Capture the cell that displays the provided text and extract its (x, y) central coordinate. 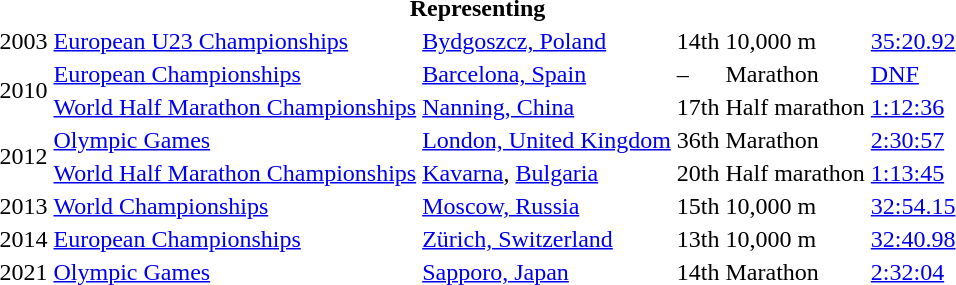
17th (698, 107)
20th (698, 173)
Moscow, Russia (547, 206)
Olympic Games (235, 140)
Kavarna, Bulgaria (547, 173)
15th (698, 206)
World Championships (235, 206)
Nanning, China (547, 107)
Zürich, Switzerland (547, 239)
London, United Kingdom (547, 140)
Barcelona, Spain (547, 74)
Bydgoszcz, Poland (547, 41)
14th (698, 41)
36th (698, 140)
European U23 Championships (235, 41)
– (698, 74)
13th (698, 239)
